Extract the [x, y] coordinate from the center of the cell holding the provided text.  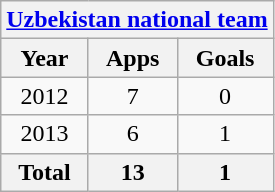
Apps [132, 58]
2012 [45, 96]
13 [132, 172]
7 [132, 96]
0 [225, 96]
6 [132, 134]
Year [45, 58]
2013 [45, 134]
Total [45, 172]
Uzbekistan national team [137, 20]
Goals [225, 58]
